Detect which cell encompasses the target text, then output its (x, y) center coordinate. 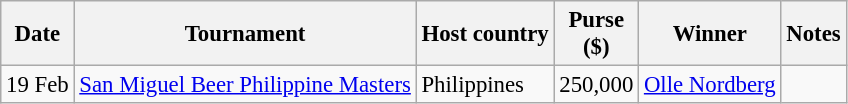
Olle Nordberg (710, 85)
Host country (485, 34)
Purse($) (596, 34)
250,000 (596, 85)
San Miguel Beer Philippine Masters (245, 85)
19 Feb (38, 85)
Notes (814, 34)
Date (38, 34)
Tournament (245, 34)
Philippines (485, 85)
Winner (710, 34)
